Scan for the cell matching the given text and deliver its (X, Y) coordinate at center. 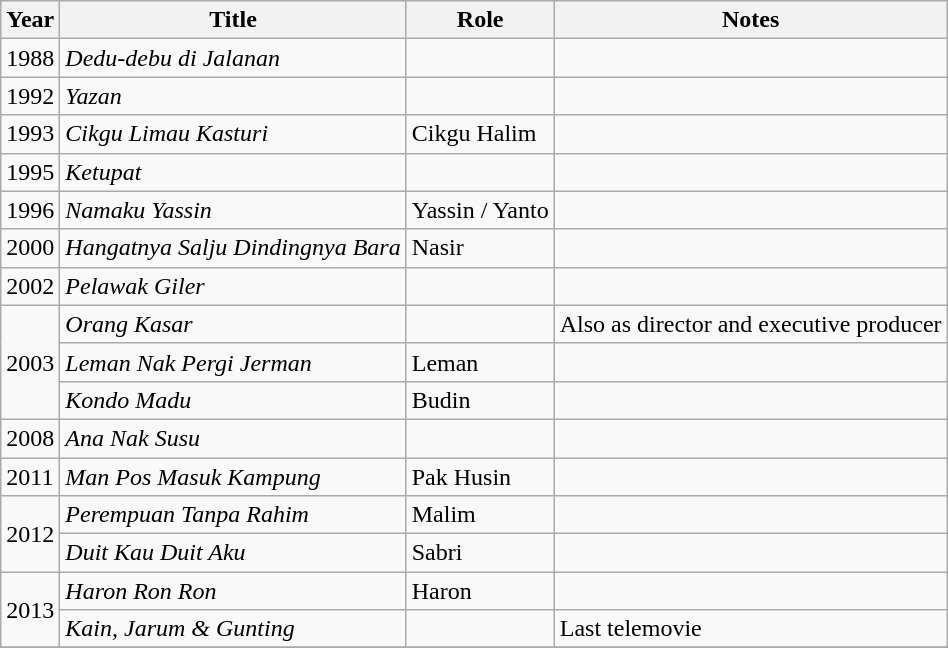
Kondo Madu (233, 400)
Orang Kasar (233, 324)
1995 (30, 172)
2012 (30, 534)
Pak Husin (480, 477)
2003 (30, 362)
Also as director and executive producer (750, 324)
Role (480, 20)
Perempuan Tanpa Rahim (233, 515)
2008 (30, 438)
1993 (30, 134)
Ketupat (233, 172)
Pelawak Giler (233, 286)
2011 (30, 477)
Notes (750, 20)
2013 (30, 610)
Title (233, 20)
Cikgu Limau Kasturi (233, 134)
Year (30, 20)
1996 (30, 210)
Hangatnya Salju Dindingnya Bara (233, 248)
Leman (480, 362)
Yassin / Yanto (480, 210)
Last telemovie (750, 629)
Namaku Yassin (233, 210)
2002 (30, 286)
Ana Nak Susu (233, 438)
Duit Kau Duit Aku (233, 553)
Man Pos Masuk Kampung (233, 477)
1988 (30, 58)
Nasir (480, 248)
Haron Ron Ron (233, 591)
Haron (480, 591)
Yazan (233, 96)
Sabri (480, 553)
1992 (30, 96)
Budin (480, 400)
Dedu-debu di Jalanan (233, 58)
Cikgu Halim (480, 134)
2000 (30, 248)
Malim (480, 515)
Kain, Jarum & Gunting (233, 629)
Leman Nak Pergi Jerman (233, 362)
